Capture the cell that displays the provided text and extract its (x, y) central coordinate. 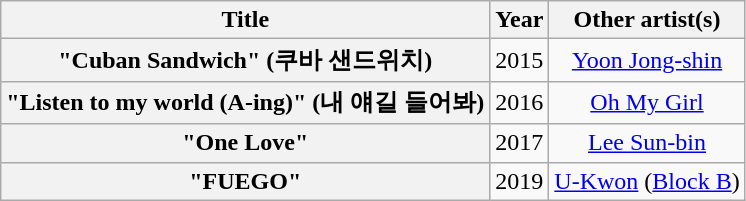
Yoon Jong-shin (647, 60)
Year (520, 20)
2017 (520, 143)
Oh My Girl (647, 102)
"Cuban Sandwich" (쿠바 샌드위치) (246, 60)
Lee Sun-bin (647, 143)
2019 (520, 181)
"FUEGO" (246, 181)
2016 (520, 102)
2015 (520, 60)
"Listen to my world (A-ing)" (내 얘길 들어봐) (246, 102)
Other artist(s) (647, 20)
"One Love" (246, 143)
U-Kwon (Block B) (647, 181)
Title (246, 20)
